From the cell containing the given text, extract its center point as (X, Y) coordinate. 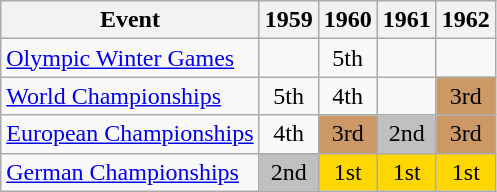
1960 (348, 20)
Olympic Winter Games (130, 58)
Event (130, 20)
World Championships (130, 96)
1959 (288, 20)
German Championships (130, 172)
1962 (466, 20)
1961 (406, 20)
European Championships (130, 134)
